Search for the cell housing the specified text and yield its (x, y) center coordinate. 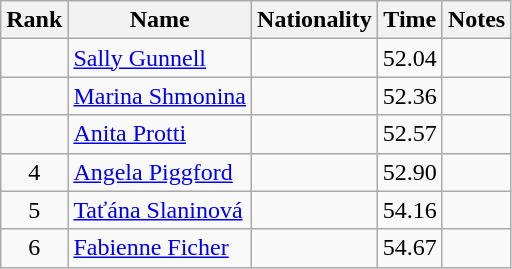
6 (34, 248)
Angela Piggford (160, 172)
54.67 (410, 248)
Taťána Slaninová (160, 210)
5 (34, 210)
4 (34, 172)
52.90 (410, 172)
Rank (34, 20)
52.36 (410, 96)
54.16 (410, 210)
Time (410, 20)
52.04 (410, 58)
Notes (476, 20)
Name (160, 20)
52.57 (410, 134)
Fabienne Ficher (160, 248)
Anita Protti (160, 134)
Sally Gunnell (160, 58)
Marina Shmonina (160, 96)
Nationality (315, 20)
